Extract the [x, y] coordinate from the center of the cell holding the provided text.  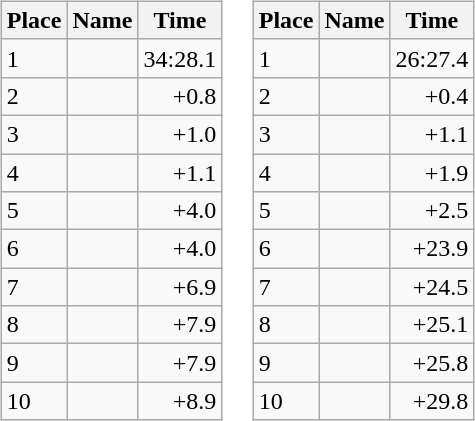
+23.9 [432, 249]
+2.5 [432, 211]
+25.1 [432, 325]
+1.0 [180, 134]
+24.5 [432, 287]
+1.9 [432, 173]
+29.8 [432, 401]
34:28.1 [180, 58]
26:27.4 [432, 58]
+6.9 [180, 287]
+0.8 [180, 96]
+0.4 [432, 96]
+8.9 [180, 401]
+25.8 [432, 363]
